Pinpoint the cell where the given text exists, returning its [x, y] midpoint coordinate. 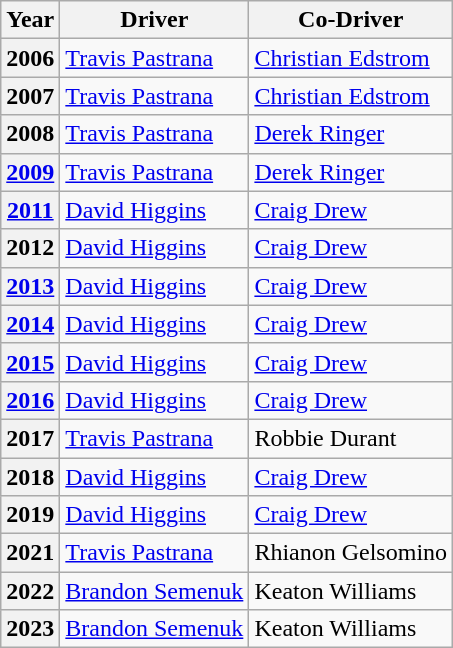
Year [30, 20]
2016 [30, 400]
2009 [30, 172]
2015 [30, 362]
2014 [30, 324]
2008 [30, 134]
2018 [30, 477]
2007 [30, 96]
Robbie Durant [351, 438]
2013 [30, 286]
2023 [30, 629]
2011 [30, 210]
2021 [30, 553]
2019 [30, 515]
Co-Driver [351, 20]
Driver [154, 20]
2012 [30, 248]
2006 [30, 58]
Rhianon Gelsomino [351, 553]
2022 [30, 591]
2017 [30, 438]
